Search for the cell housing the specified text and yield its (X, Y) center coordinate. 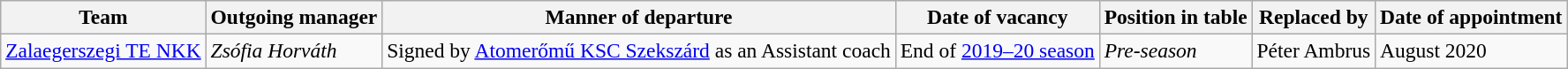
Outgoing manager (294, 17)
End of 2019–20 season (998, 50)
Zsófia Horváth (294, 50)
Signed by Atomerőmű KSC Szekszárd as an Assistant coach (639, 50)
Date of appointment (1471, 17)
Péter Ambrus (1314, 50)
Position in table (1176, 17)
Pre-season (1176, 50)
Replaced by (1314, 17)
Manner of departure (639, 17)
Team (103, 17)
Date of vacancy (998, 17)
Zalaegerszegi TE NKK (103, 50)
August 2020 (1471, 50)
